Determine the (X, Y) coordinate at the center of the cell enclosing the given text.  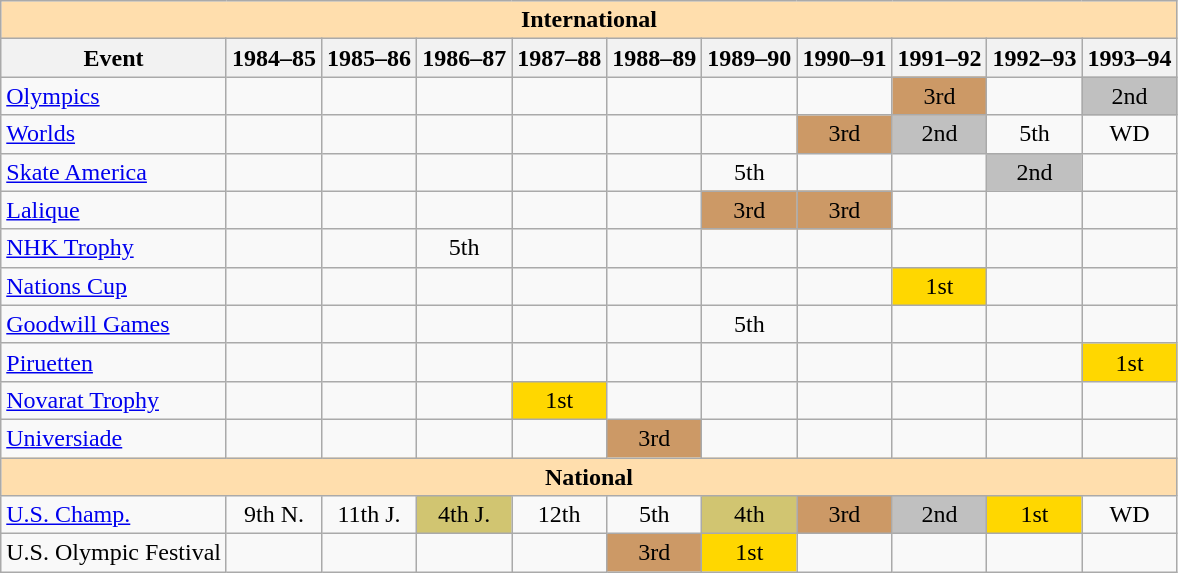
Skate America (114, 172)
12th (560, 515)
1989–90 (750, 58)
Novarat Trophy (114, 400)
1993–94 (1130, 58)
Worlds (114, 134)
Goodwill Games (114, 324)
1992–93 (1034, 58)
4th J. (464, 515)
11th J. (370, 515)
1985–86 (370, 58)
NHK Trophy (114, 248)
Olympics (114, 96)
1988–89 (654, 58)
1990–91 (844, 58)
U.S. Olympic Festival (114, 553)
Nations Cup (114, 286)
International (589, 20)
4th (750, 515)
1986–87 (464, 58)
Lalique (114, 210)
1987–88 (560, 58)
9th N. (274, 515)
Universiade (114, 438)
U.S. Champ. (114, 515)
1991–92 (940, 58)
1984–85 (274, 58)
National (589, 477)
Piruetten (114, 362)
Event (114, 58)
